For the text-containing cell, return its midpoint in [X, Y] coordinate format. 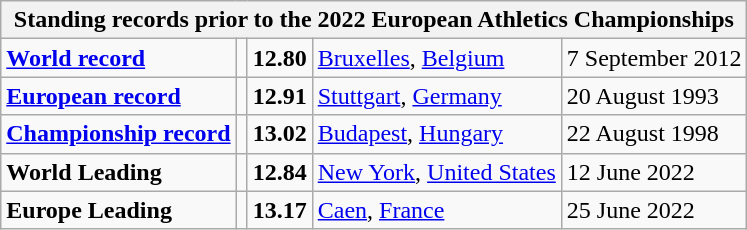
7 September 2012 [654, 58]
Stuttgart, Germany [436, 96]
12.80 [280, 58]
Budapest, Hungary [436, 134]
25 June 2022 [654, 210]
Standing records prior to the 2022 European Athletics Championships [374, 20]
Bruxelles, Belgium [436, 58]
Championship record [118, 134]
World record [118, 58]
12 June 2022 [654, 172]
Europe Leading [118, 210]
13.02 [280, 134]
Caen, France [436, 210]
12.84 [280, 172]
European record [118, 96]
12.91 [280, 96]
22 August 1998 [654, 134]
New York, United States [436, 172]
20 August 1993 [654, 96]
World Leading [118, 172]
13.17 [280, 210]
